Search for the cell housing the specified text and yield its (x, y) center coordinate. 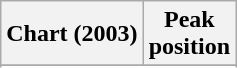
Peakposition (189, 34)
Chart (2003) (72, 34)
